Search for the cell housing the specified text and yield its [X, Y] center coordinate. 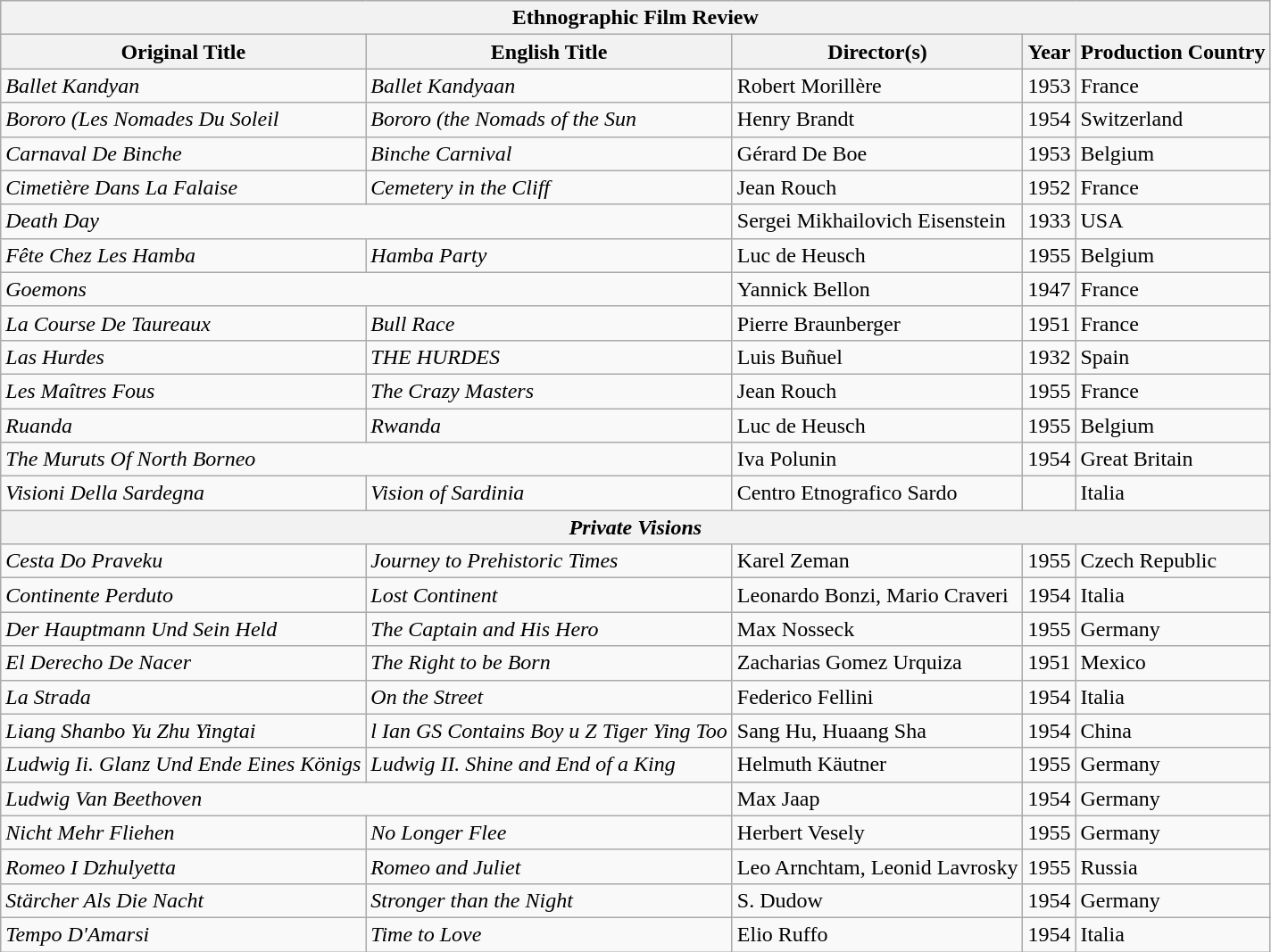
Henry Brandt [877, 120]
El Derecho De Nacer [184, 663]
Pierre Braunberger [877, 323]
Karel Zeman [877, 561]
l Ian GS Contains Boy u Z Tiger Ying Too [549, 731]
Director(s) [877, 52]
Ludwig Van Beethoven [367, 799]
Max Nosseck [877, 629]
Switzerland [1173, 120]
Herbert Vesely [877, 832]
Hamba Party [549, 255]
Ballet Kandyaan [549, 86]
China [1173, 731]
1947 [1050, 289]
Visioni Della Sardegna [184, 493]
The Right to be Born [549, 663]
Zacharias Gomez Urquiza [877, 663]
La Course De Taureaux [184, 323]
Bull Race [549, 323]
On the Street [549, 697]
1952 [1050, 187]
Journey to Prehistoric Times [549, 561]
Ethnographic Film Review [635, 18]
Rwanda [549, 426]
Sergei Mikhailovich Eisenstein [877, 221]
Las Hurdes [184, 357]
Death Day [367, 221]
Centro Etnografico Sardo [877, 493]
Ruanda [184, 426]
Lost Continent [549, 595]
Bororo (Les Nomades Du Soleil [184, 120]
Leonardo Bonzi, Mario Craveri [877, 595]
The Muruts Of North Borneo [367, 459]
1933 [1050, 221]
Year [1050, 52]
Binche Carnival [549, 153]
Stronger than the Night [549, 900]
Czech Republic [1173, 561]
The Captain and His Hero [549, 629]
English Title [549, 52]
Sang Hu, Huaang Sha [877, 731]
Continente Perduto [184, 595]
Original Title [184, 52]
Nicht Mehr Fliehen [184, 832]
Tempo D'Amarsi [184, 934]
Ludwig II. Shine and End of a King [549, 765]
USA [1173, 221]
Stärcher Als Die Nacht [184, 900]
THE HURDES [549, 357]
Cemetery in the Cliff [549, 187]
Gérard De Boe [877, 153]
Robert Morillère [877, 86]
S. Dudow [877, 900]
Fête Chez Les Hamba [184, 255]
Cesta Do Praveku [184, 561]
Der Hauptmann Und Sein Held [184, 629]
Federico Fellini [877, 697]
Max Jaap [877, 799]
Goemons [367, 289]
Leo Arnchtam, Leonid Lavrosky [877, 866]
Great Britain [1173, 459]
Private Visions [635, 527]
Production Country [1173, 52]
Elio Ruffo [877, 934]
Les Maîtres Fous [184, 391]
Russia [1173, 866]
Vision of Sardinia [549, 493]
Liang Shanbo Yu Zhu Yingtai [184, 731]
No Longer Flee [549, 832]
Helmuth Käutner [877, 765]
Ballet Kandyan [184, 86]
The Crazy Masters [549, 391]
Carnaval De Binche [184, 153]
Yannick Bellon [877, 289]
Bororo (the Nomads of the Sun [549, 120]
Ludwig Ii. Glanz Und Ende Eines Königs [184, 765]
Romeo I Dzhulyetta [184, 866]
Mexico [1173, 663]
La Strada [184, 697]
Spain [1173, 357]
Cimetière Dans La Falaise [184, 187]
Time to Love [549, 934]
Romeo and Juliet [549, 866]
1932 [1050, 357]
Luis Buñuel [877, 357]
Iva Polunin [877, 459]
